Find where the given text appears and provide that cell's center as [X, Y] coordinate. 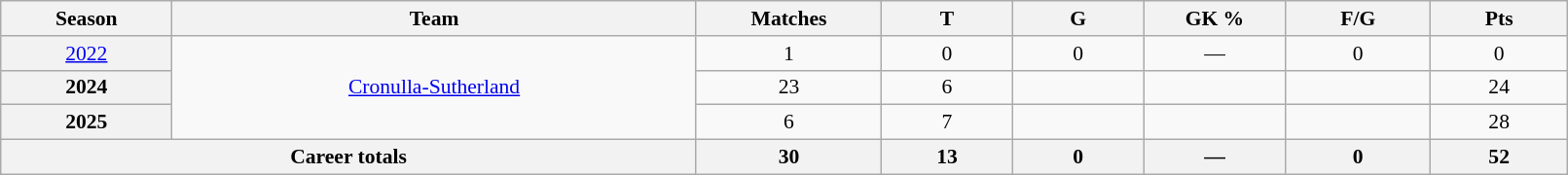
Pts [1499, 18]
13 [948, 157]
28 [1499, 122]
Cronulla-Sutherland [434, 87]
T [948, 18]
Career totals [348, 157]
Team [434, 18]
30 [788, 157]
23 [788, 87]
2022 [87, 53]
2024 [87, 87]
7 [948, 122]
G [1078, 18]
Season [87, 18]
52 [1499, 157]
1 [788, 53]
2025 [87, 122]
Matches [788, 18]
F/G [1358, 18]
GK % [1215, 18]
24 [1499, 87]
